Extract the (x, y) coordinate from the center of the cell holding the provided text.  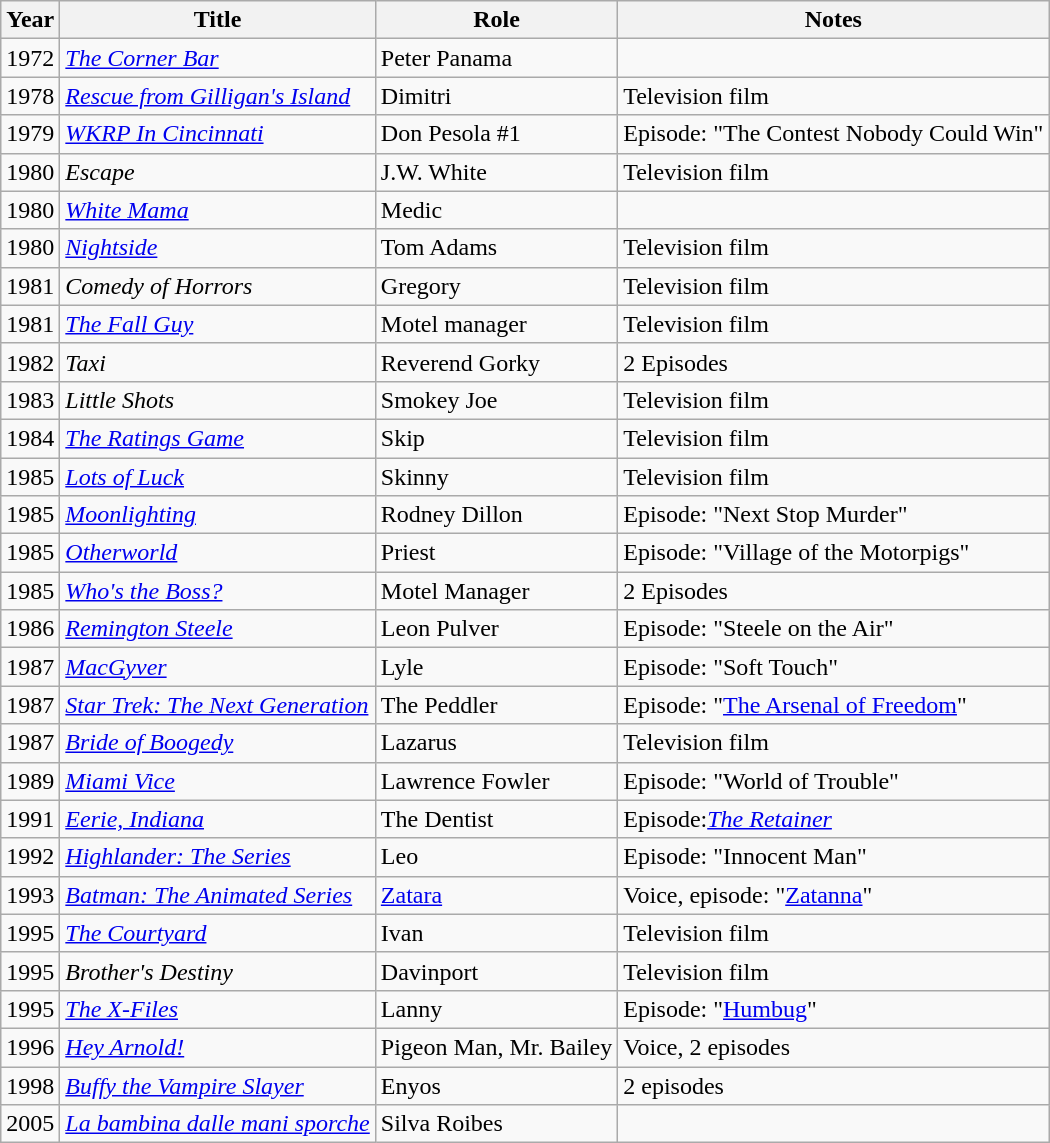
Silva Roibes (496, 1124)
Don Pesola #1 (496, 134)
Medic (496, 210)
Episode: "Steele on the Air" (834, 629)
Remington Steele (218, 629)
Taxi (218, 362)
MacGyver (218, 667)
Moonlighting (218, 515)
Gregory (496, 286)
Dimitri (496, 96)
Notes (834, 20)
Episode: "The Contest Nobody Could Win" (834, 134)
Skinny (496, 477)
Lyle (496, 667)
Episode: "Village of the Motorpigs" (834, 553)
Hey Arnold! (218, 1047)
Brother's Destiny (218, 971)
Eerie, Indiana (218, 819)
Reverend Gorky (496, 362)
1993 (30, 895)
The Ratings Game (218, 438)
1991 (30, 819)
The Dentist (496, 819)
Lots of Luck (218, 477)
The Courtyard (218, 933)
Bride of Boogedy (218, 743)
White Mama (218, 210)
Episode: "Innocent Man" (834, 857)
Zatara (496, 895)
Lazarus (496, 743)
WKRP In Cincinnati (218, 134)
1992 (30, 857)
1996 (30, 1047)
Leon Pulver (496, 629)
Enyos (496, 1085)
Episode: "Soft Touch" (834, 667)
Role (496, 20)
Who's the Boss? (218, 591)
Voice, episode: "Zatanna" (834, 895)
Pigeon Man, Mr. Bailey (496, 1047)
Highlander: The Series (218, 857)
Episode: "Next Stop Murder" (834, 515)
La bambina dalle mani sporche (218, 1124)
Episode:The Retainer (834, 819)
Motel manager (496, 324)
Episode: "World of Trouble" (834, 781)
Rodney Dillon (496, 515)
Little Shots (218, 400)
1984 (30, 438)
Peter Panama (496, 58)
Ivan (496, 933)
1978 (30, 96)
Skip (496, 438)
Lawrence Fowler (496, 781)
1983 (30, 400)
Escape (218, 172)
Episode: "The Arsenal of Freedom" (834, 705)
Batman: The Animated Series (218, 895)
Tom Adams (496, 248)
Rescue from Gilligan's Island (218, 96)
Title (218, 20)
2005 (30, 1124)
Priest (496, 553)
Voice, 2 episodes (834, 1047)
Leo (496, 857)
Lanny (496, 1009)
Star Trek: The Next Generation (218, 705)
J.W. White (496, 172)
The Corner Bar (218, 58)
Miami Vice (218, 781)
Nightside (218, 248)
1972 (30, 58)
Year (30, 20)
1982 (30, 362)
Episode: "Humbug" (834, 1009)
2 episodes (834, 1085)
Motel Manager (496, 591)
The Fall Guy (218, 324)
Smokey Joe (496, 400)
1998 (30, 1085)
1989 (30, 781)
The Peddler (496, 705)
1986 (30, 629)
Comedy of Horrors (218, 286)
Otherworld (218, 553)
Buffy the Vampire Slayer (218, 1085)
Davinport (496, 971)
The X-Files (218, 1009)
1979 (30, 134)
